Locate the cell with the specified text and output its [X, Y] center coordinate. 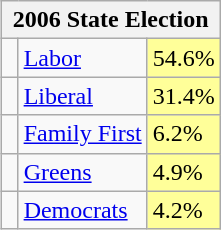
Family First [82, 134]
Liberal [82, 96]
4.2% [184, 210]
54.6% [184, 58]
2006 State Election [110, 20]
Democrats [82, 210]
6.2% [184, 134]
Greens [82, 172]
4.9% [184, 172]
31.4% [184, 96]
Labor [82, 58]
